Capture the cell that displays the provided text and extract its (x, y) central coordinate. 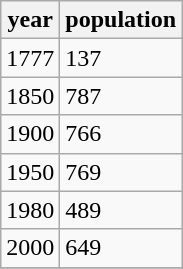
787 (121, 96)
137 (121, 58)
1777 (30, 58)
766 (121, 134)
population (121, 20)
year (30, 20)
1980 (30, 210)
649 (121, 248)
1950 (30, 172)
1900 (30, 134)
489 (121, 210)
769 (121, 172)
1850 (30, 96)
2000 (30, 248)
